Locate the cell with the specified text and output its (x, y) center coordinate. 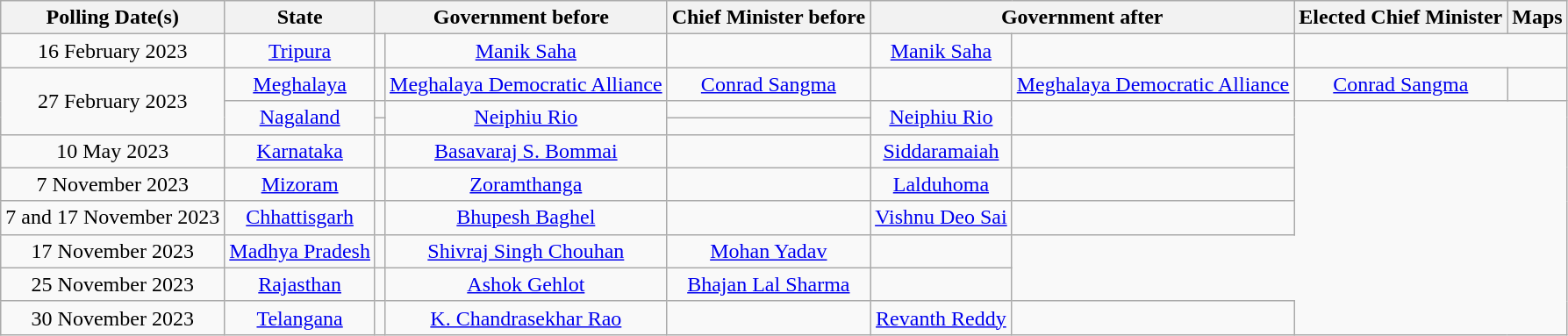
Bhupesh Baghel (526, 218)
7 November 2023 (112, 184)
Shivraj Singh Chouhan (526, 251)
Nagaland (300, 118)
10 May 2023 (112, 151)
Mizoram (300, 184)
Zoramthanga (526, 184)
16 February 2023 (112, 51)
Chhattisgarh (300, 218)
Maps (1537, 18)
Bhajan Lal Sharma (769, 284)
30 November 2023 (112, 318)
7 and 17 November 2023 (112, 218)
Polling Date(s) (112, 18)
Lalduhoma (942, 184)
State (300, 18)
Elected Chief Minister (1400, 18)
Government after (1083, 18)
27 February 2023 (112, 101)
Chief Minister before (769, 18)
Tripura (300, 51)
Revanth Reddy (942, 318)
Vishnu Deo Sai (942, 218)
Siddaramaiah (942, 151)
17 November 2023 (112, 251)
Basavaraj S. Bommai (526, 151)
Karnataka (300, 151)
K. Chandrasekhar Rao (526, 318)
Rajasthan (300, 284)
Mohan Yadav (769, 251)
25 November 2023 (112, 284)
Madhya Pradesh (300, 251)
Ashok Gehlot (526, 284)
Telangana (300, 318)
Government before (521, 18)
Meghalaya (300, 84)
